Detect which cell encompasses the target text, then output its [x, y] center coordinate. 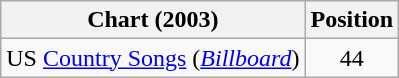
US Country Songs (Billboard) [153, 58]
Position [352, 20]
Chart (2003) [153, 20]
44 [352, 58]
